Find where the given text appears and provide that cell's center as [X, Y] coordinate. 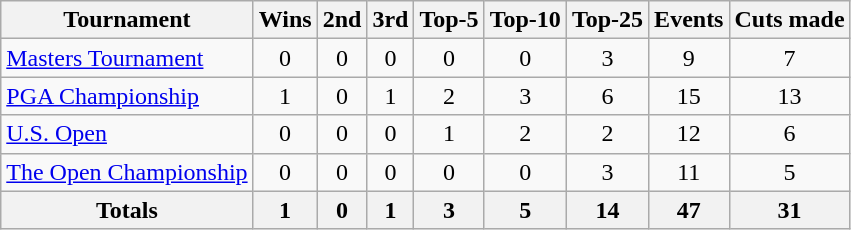
Cuts made [790, 20]
The Open Championship [127, 172]
3rd [390, 20]
47 [689, 210]
11 [689, 172]
15 [689, 96]
12 [689, 134]
PGA Championship [127, 96]
Wins [285, 20]
7 [790, 58]
14 [607, 210]
U.S. Open [127, 134]
Masters Tournament [127, 58]
9 [689, 58]
Top-10 [525, 20]
Events [689, 20]
Top-5 [449, 20]
Tournament [127, 20]
Totals [127, 210]
Top-25 [607, 20]
31 [790, 210]
13 [790, 96]
2nd [342, 20]
